Identify which cell holds the provided text, then report its [x, y] central coordinate. 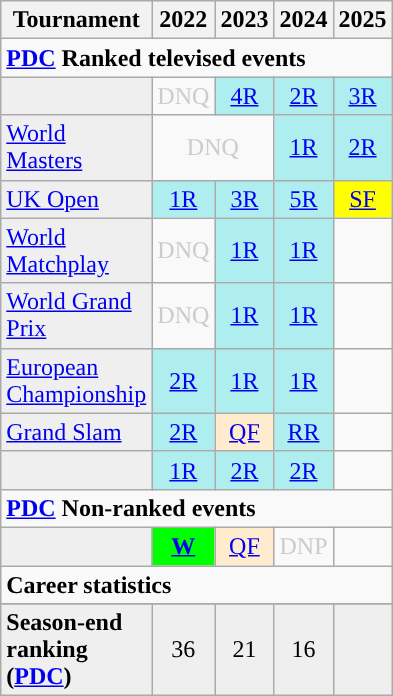
2023 [244, 20]
2025 [362, 20]
2024 [304, 20]
16 [304, 650]
World Grand Prix [76, 316]
RR [304, 432]
SF [362, 199]
UK Open [76, 199]
W [184, 546]
DNP [304, 546]
Tournament [76, 20]
2022 [184, 20]
Grand Slam [76, 432]
21 [244, 650]
PDC Ranked televised events [196, 58]
5R [304, 199]
Season-end ranking (PDC) [76, 650]
World Matchplay [76, 250]
4R [244, 96]
Career statistics [196, 585]
European Championship [76, 380]
PDC Non-ranked events [196, 508]
36 [184, 650]
World Masters [76, 148]
